From the cell containing the given text, extract its center point as [X, Y] coordinate. 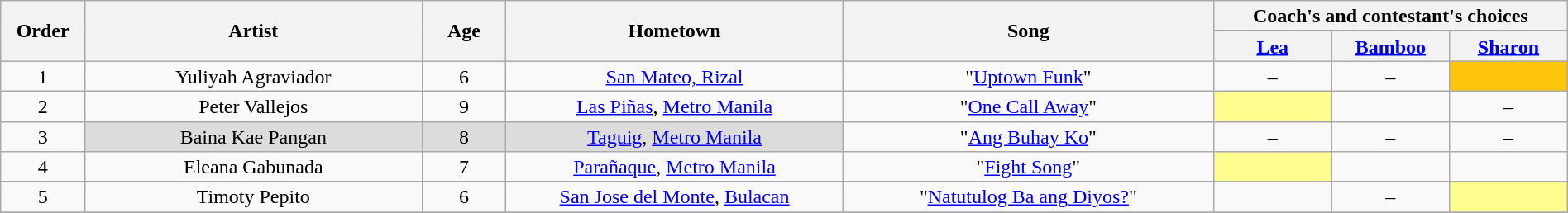
Hometown [675, 31]
Coach's and contestant's choices [1390, 17]
Peter Vallejos [253, 106]
9 [464, 106]
Timoty Pepito [253, 196]
4 [43, 167]
San Jose del Monte, Bulacan [675, 196]
8 [464, 137]
Taguig, Metro Manila [675, 137]
Bamboo [1391, 46]
5 [43, 196]
"One Call Away" [1028, 106]
"Natutulog Ba ang Diyos?" [1028, 196]
San Mateo, Rizal [675, 76]
Lea [1272, 46]
Eleana Gabunada [253, 167]
2 [43, 106]
Artist [253, 31]
Yuliyah Agraviador [253, 76]
7 [464, 167]
"Uptown Funk" [1028, 76]
Baina Kae Pangan [253, 137]
Parañaque, Metro Manila [675, 167]
3 [43, 137]
1 [43, 76]
"Ang Buhay Ko" [1028, 137]
Age [464, 31]
Order [43, 31]
Las Piñas, Metro Manila [675, 106]
"Fight Song" [1028, 167]
Song [1028, 31]
Sharon [1508, 46]
